Locate the cell with the specified text and output its [X, Y] center coordinate. 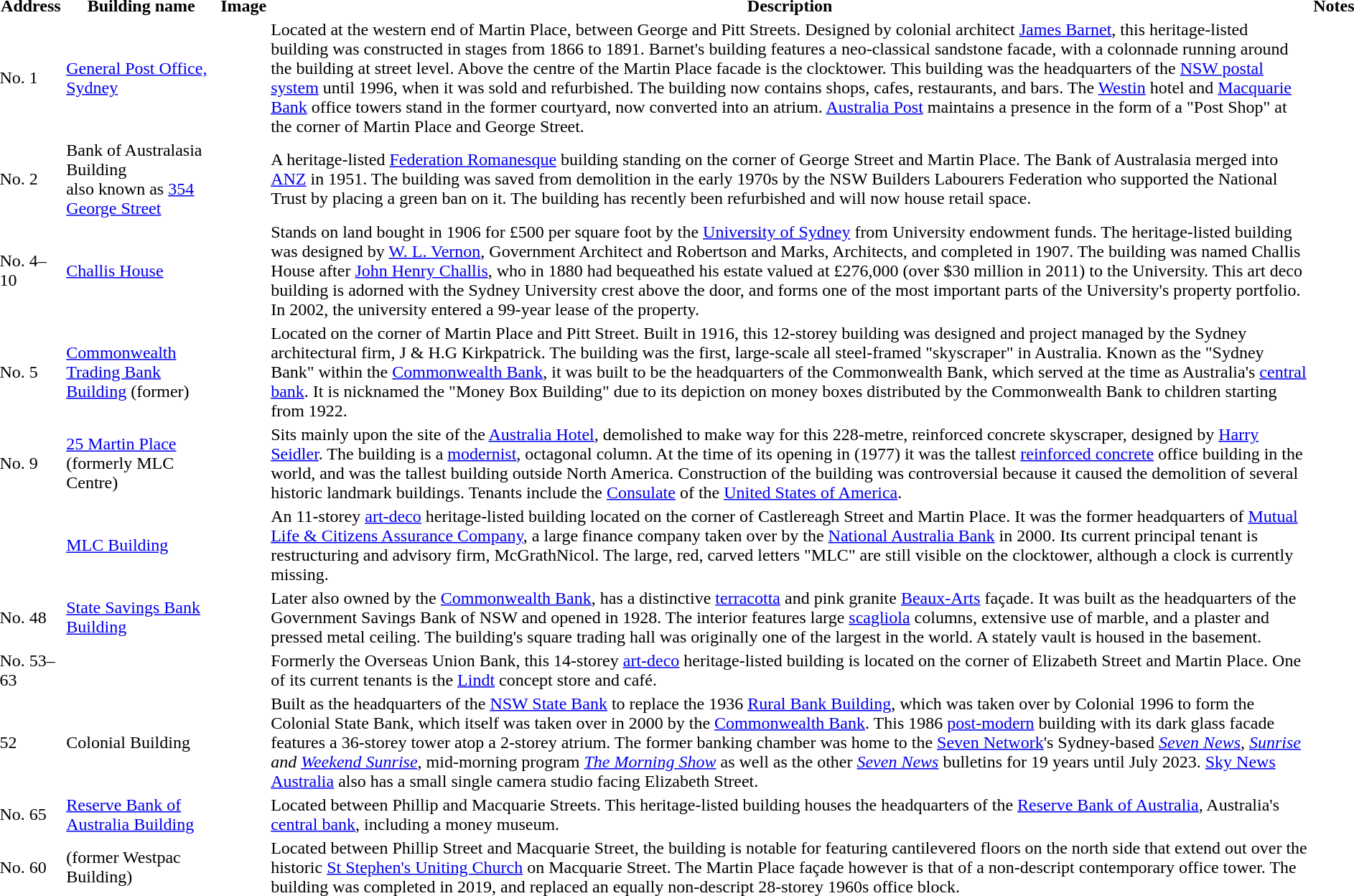
25 Martin Place (formerly MLC Centre) [141, 464]
MLC Building [141, 546]
Challis House [141, 271]
General Post Office, Sydney [141, 78]
Commonwealth Trading Bank Building (former) [141, 372]
State Savings Bank Building [141, 617]
Bank of Australasia Buildingalso known as 354 George Street [141, 179]
Reserve Bank of Australia Building [141, 814]
Colonial Building [141, 742]
